Return (x, y) of the center of cell containing provided text 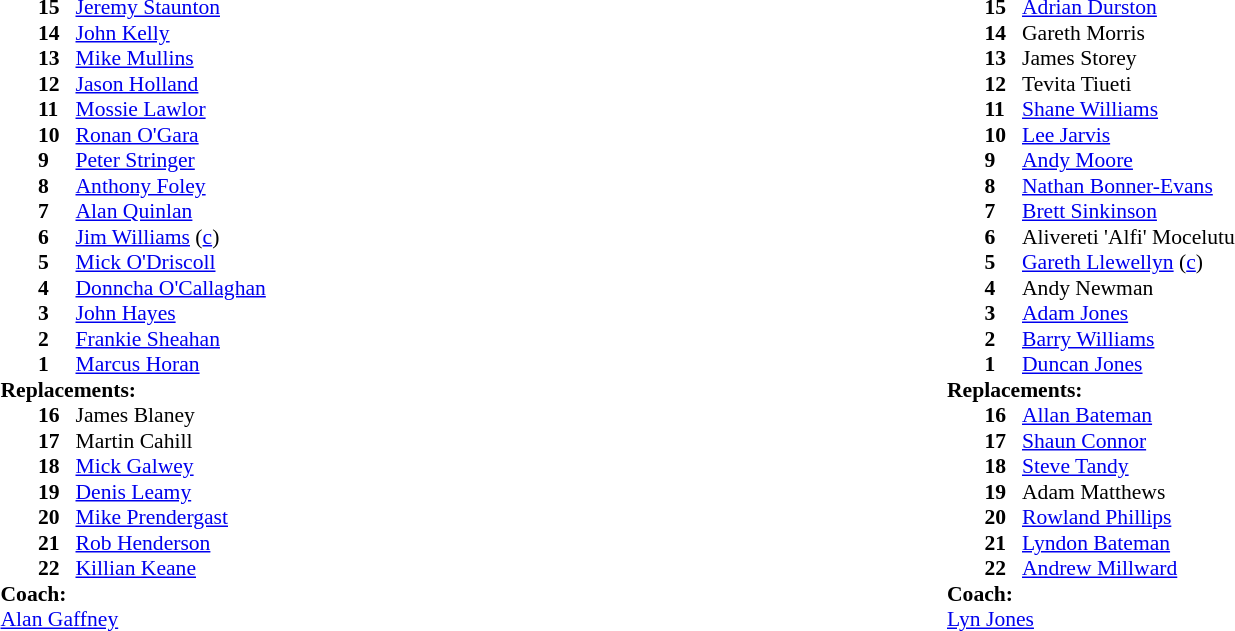
Alivereti 'Alfi' Mocelutu (1128, 237)
Steve Tandy (1128, 467)
Duncan Jones (1128, 365)
Barry Williams (1128, 339)
Shane Williams (1128, 109)
Adam Matthews (1128, 492)
Andy Newman (1128, 288)
John Kelly (171, 33)
Marcus Horan (171, 365)
Tevita Tiueti (1128, 84)
Andrew Millward (1128, 569)
Shaun Connor (1128, 441)
Jim Williams (c) (171, 237)
Mike Mullins (171, 59)
Jason Holland (171, 84)
Peter Stringer (171, 161)
Denis Leamy (171, 492)
Donncha O'Callaghan (171, 288)
Killian Keane (171, 569)
Rob Henderson (171, 543)
Rowland Phillips (1128, 517)
Martin Cahill (171, 441)
Gareth Llewellyn (c) (1128, 263)
James Storey (1128, 59)
Gareth Morris (1128, 33)
Lyndon Bateman (1128, 543)
James Blaney (171, 415)
Allan Bateman (1128, 415)
Frankie Sheahan (171, 339)
Brett Sinkinson (1128, 211)
Alan Quinlan (171, 211)
Andy Moore (1128, 161)
Mick O'Driscoll (171, 263)
Lee Jarvis (1128, 135)
Mick Galwey (171, 467)
Mossie Lawlor (171, 109)
Nathan Bonner-Evans (1128, 186)
Anthony Foley (171, 186)
Mike Prendergast (171, 517)
John Hayes (171, 313)
Ronan O'Gara (171, 135)
Adam Jones (1128, 313)
